Return the [X, Y] coordinate for the center point of the cell that contains the specified text.  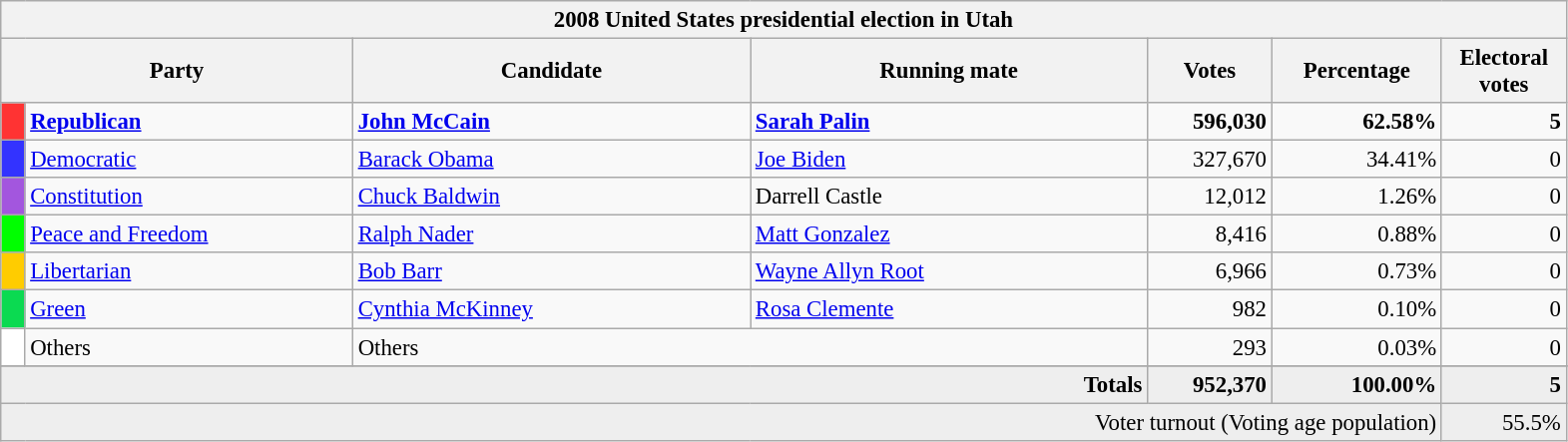
Candidate [551, 72]
2008 United States presidential election in Utah [784, 20]
Joe Biden [949, 160]
Democratic [189, 160]
Republican [189, 122]
0.88% [1356, 234]
100.00% [1356, 384]
Percentage [1356, 72]
293 [1210, 347]
12,012 [1210, 197]
55.5% [1503, 422]
Constitution [189, 197]
327,670 [1210, 160]
62.58% [1356, 122]
Votes [1210, 72]
Ralph Nader [551, 234]
Rosa Clemente [949, 309]
Peace and Freedom [189, 234]
Libertarian [189, 272]
Barack Obama [551, 160]
982 [1210, 309]
0.10% [1356, 309]
John McCain [551, 122]
Bob Barr [551, 272]
0.03% [1356, 347]
Electoral votes [1503, 72]
596,030 [1210, 122]
8,416 [1210, 234]
Matt Gonzalez [949, 234]
Voter turnout (Voting age population) [722, 422]
34.41% [1356, 160]
Green [189, 309]
Running mate [949, 72]
952,370 [1210, 384]
Party [178, 72]
Darrell Castle [949, 197]
Cynthia McKinney [551, 309]
Totals [575, 384]
0.73% [1356, 272]
1.26% [1356, 197]
Wayne Allyn Root [949, 272]
Sarah Palin [949, 122]
6,966 [1210, 272]
Chuck Baldwin [551, 197]
